Detect which cell encompasses the target text, then output its (x, y) center coordinate. 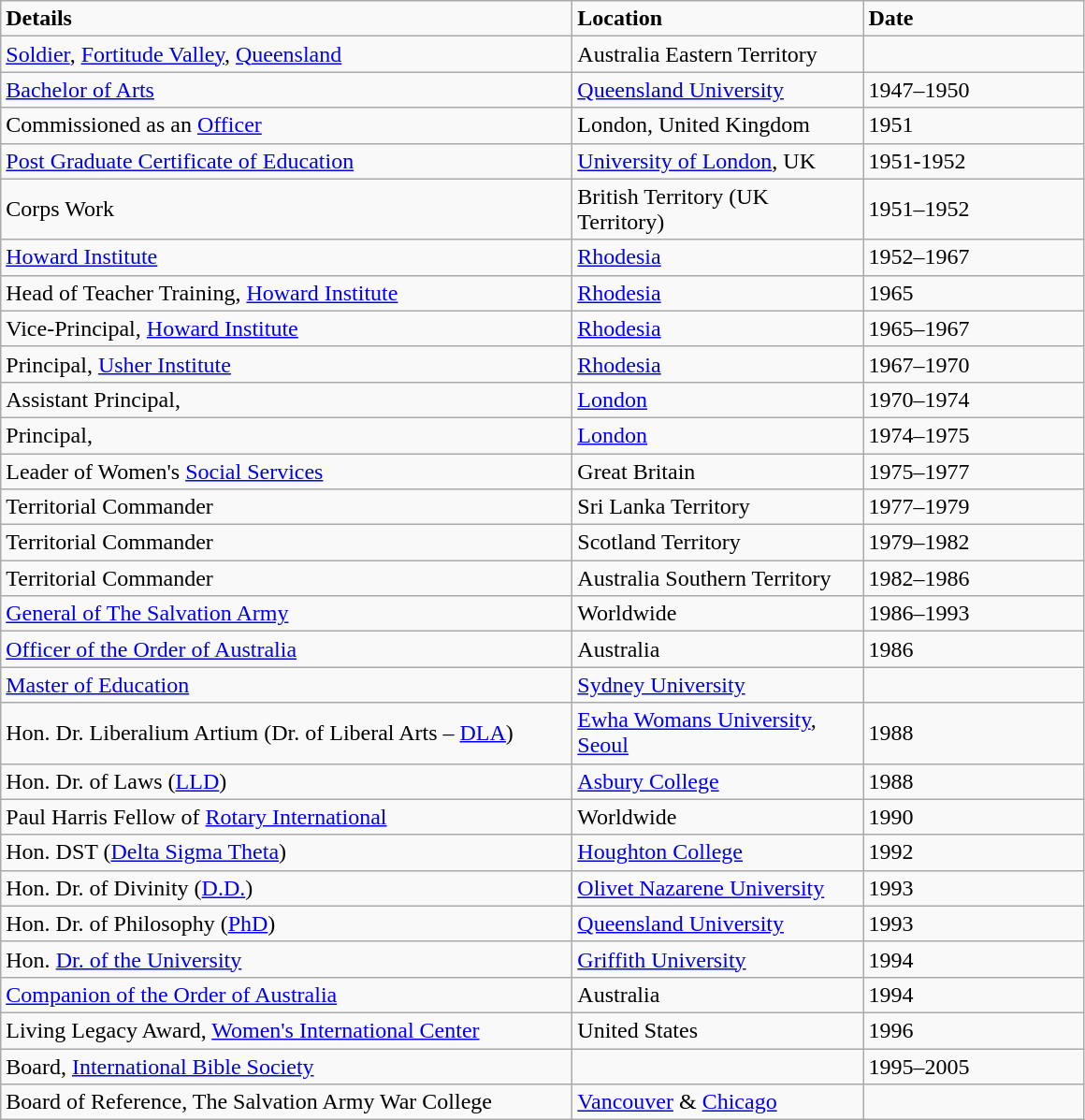
Post Graduate Certificate of Education (286, 161)
1951-1952 (974, 161)
Sri Lanka Territory (718, 507)
Board of Reference, The Salvation Army War College (286, 1102)
Ewha Womans University, Seoul (718, 734)
Board, International Bible Society (286, 1066)
1996 (974, 1030)
Soldier, Fortitude Valley, Queensland (286, 54)
United States (718, 1030)
Great Britain (718, 471)
Sydney University (718, 685)
1965–1967 (974, 328)
1965 (974, 293)
Vice-Principal, Howard Institute (286, 328)
London, United Kingdom (718, 125)
Officer of the Order of Australia (286, 649)
1995–2005 (974, 1066)
Details (286, 19)
1951 (974, 125)
General of The Salvation Army (286, 614)
Commissioned as an Officer (286, 125)
1990 (974, 817)
Bachelor of Arts (286, 90)
Principal, Usher Institute (286, 364)
Master of Education (286, 685)
Hon. Dr. of Philosophy (PhD) (286, 924)
Houghton College (718, 852)
1947–1950 (974, 90)
Hon. Dr. of the University (286, 959)
1974–1975 (974, 435)
Assistant Principal, (286, 400)
Scotland Territory (718, 543)
1986–1993 (974, 614)
Vancouver & Chicago (718, 1102)
Leader of Women's Social Services (286, 471)
Corps Work (286, 210)
1975–1977 (974, 471)
Australia Southern Territory (718, 578)
Date (974, 19)
1986 (974, 649)
Living Legacy Award, Women's International Center (286, 1030)
Paul Harris Fellow of Rotary International (286, 817)
1979–1982 (974, 543)
Hon. DST (Delta Sigma Theta) (286, 852)
1970–1974 (974, 400)
Asbury College (718, 781)
Location (718, 19)
Howard Institute (286, 257)
Olivet Nazarene University (718, 888)
Head of Teacher Training, Howard Institute (286, 293)
Australia Eastern Territory (718, 54)
1952–1967 (974, 257)
Hon. Dr. of Divinity (D.D.) (286, 888)
1982–1986 (974, 578)
1992 (974, 852)
Hon. Dr. of Laws (LLD) (286, 781)
Hon. Dr. Liberalium Artium (Dr. of Liberal Arts – DLA) (286, 734)
1977–1979 (974, 507)
Companion of the Order of Australia (286, 995)
1967–1970 (974, 364)
1951–1952 (974, 210)
Griffith University (718, 959)
University of London, UK (718, 161)
British Territory (UK Territory) (718, 210)
Principal, (286, 435)
